Locate the cell with the specified text and output its (X, Y) center coordinate. 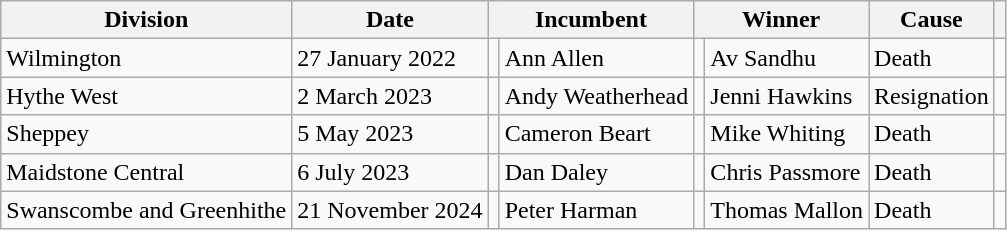
Cause (932, 20)
Av Sandhu (787, 58)
6 July 2023 (390, 172)
Cameron Beart (596, 134)
Chris Passmore (787, 172)
Mike Whiting (787, 134)
Andy Weatherhead (596, 96)
5 May 2023 (390, 134)
Peter Harman (596, 210)
27 January 2022 (390, 58)
Division (146, 20)
Hythe West (146, 96)
Ann Allen (596, 58)
Sheppey (146, 134)
Date (390, 20)
Resignation (932, 96)
Maidstone Central (146, 172)
Swanscombe and Greenhithe (146, 210)
Jenni Hawkins (787, 96)
2 March 2023 (390, 96)
Incumbent (591, 20)
Thomas Mallon (787, 210)
Wilmington (146, 58)
Dan Daley (596, 172)
21 November 2024 (390, 210)
Winner (782, 20)
